Return the (x, y) coordinate for the center point of the cell that contains the specified text.  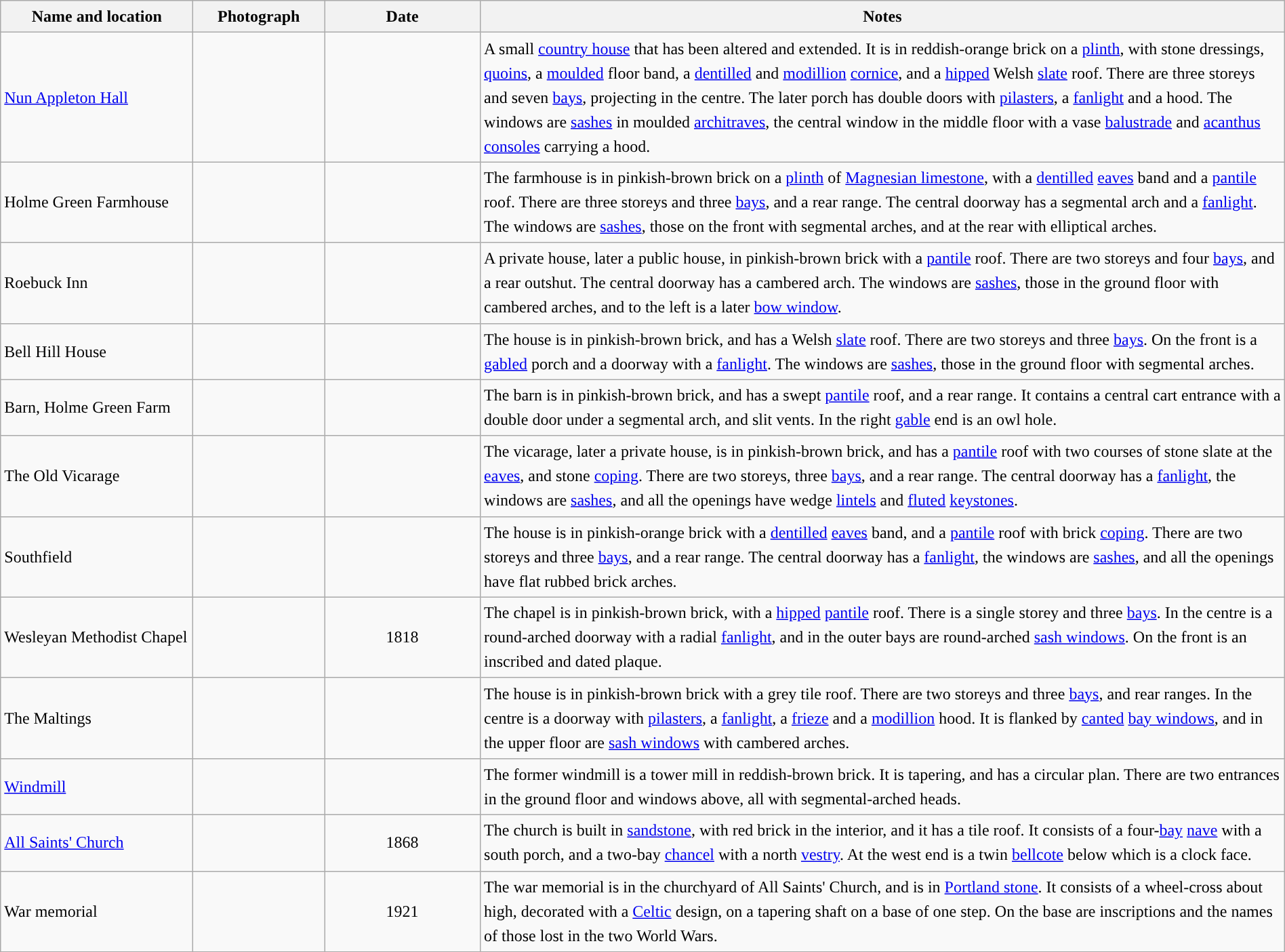
Southfield (97, 557)
Name and location (97, 16)
Date (403, 16)
The Old Vicarage (97, 476)
Notes (882, 16)
All Saints' Church (97, 843)
The Maltings (97, 718)
Bell Hill House (97, 351)
Holme Green Farmhouse (97, 202)
Wesleyan Methodist Chapel (97, 637)
Nun Appleton Hall (97, 98)
Photograph (259, 16)
1921 (403, 912)
War memorial (97, 912)
1818 (403, 637)
Roebuck Inn (97, 283)
1868 (403, 843)
Barn, Holme Green Farm (97, 408)
Windmill (97, 786)
